Find where the given text appears and provide that cell's center as [x, y] coordinate. 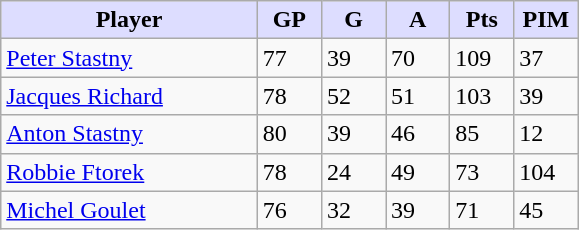
Robbie Ftorek [130, 172]
GP [289, 20]
Jacques Richard [130, 96]
12 [546, 134]
85 [482, 134]
32 [353, 210]
103 [482, 96]
73 [482, 172]
G [353, 20]
52 [353, 96]
PIM [546, 20]
49 [418, 172]
104 [546, 172]
Pts [482, 20]
Player [130, 20]
77 [289, 58]
109 [482, 58]
51 [418, 96]
71 [482, 210]
45 [546, 210]
70 [418, 58]
46 [418, 134]
A [418, 20]
80 [289, 134]
76 [289, 210]
Michel Goulet [130, 210]
24 [353, 172]
Peter Stastny [130, 58]
37 [546, 58]
Anton Stastny [130, 134]
